Search for the cell housing the specified text and yield its (x, y) center coordinate. 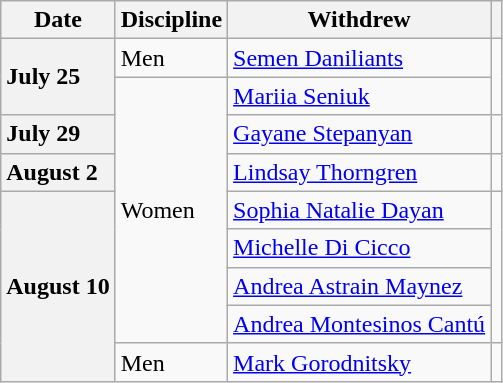
Discipline (171, 20)
Andrea Astrain Maynez (360, 286)
July 25 (58, 77)
Withdrew (360, 20)
August 10 (58, 286)
Gayane Stepanyan (360, 134)
Women (171, 210)
August 2 (58, 172)
Mark Gorodnitsky (360, 362)
Date (58, 20)
Andrea Montesinos Cantú (360, 324)
Michelle Di Cicco (360, 248)
July 29 (58, 134)
Semen Daniliants (360, 58)
Sophia Natalie Dayan (360, 210)
Mariia Seniuk (360, 96)
Lindsay Thorngren (360, 172)
